Search for the cell housing the specified text and yield its [x, y] center coordinate. 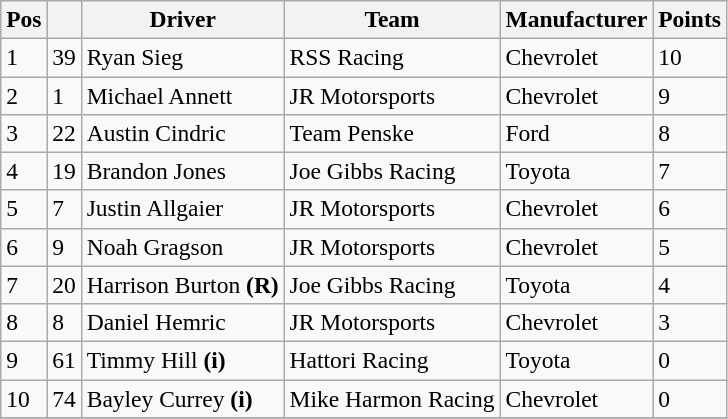
22 [64, 133]
RSS Racing [392, 57]
Austin Cindric [182, 133]
Bayley Currey (i) [182, 398]
20 [64, 285]
Noah Gragson [182, 247]
Mike Harmon Racing [392, 398]
Brandon Jones [182, 171]
61 [64, 360]
Daniel Hemric [182, 322]
Justin Allgaier [182, 209]
74 [64, 398]
Pos [24, 19]
Timmy Hill (i) [182, 360]
Points [690, 19]
39 [64, 57]
2 [24, 95]
Ryan Sieg [182, 57]
Driver [182, 19]
Team Penske [392, 133]
19 [64, 171]
Ford [576, 133]
Harrison Burton (R) [182, 285]
Michael Annett [182, 95]
Hattori Racing [392, 360]
Manufacturer [576, 19]
Team [392, 19]
